Search for the cell housing the specified text and yield its (X, Y) center coordinate. 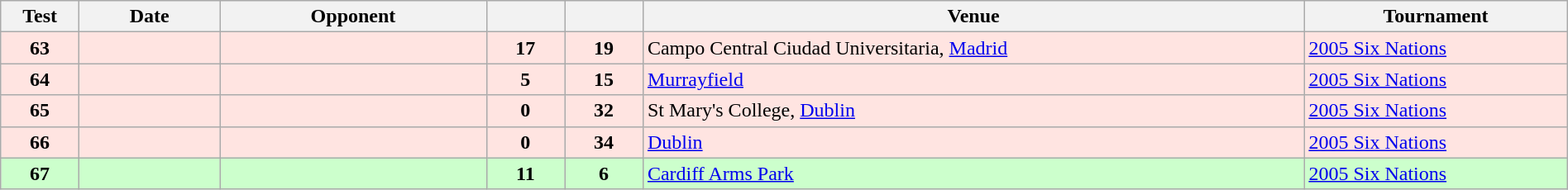
6 (604, 173)
Cardiff Arms Park (973, 173)
Venue (973, 17)
63 (40, 48)
5 (526, 79)
Dublin (973, 142)
19 (604, 48)
Murrayfield (973, 79)
66 (40, 142)
Campo Central Ciudad Universitaria, Madrid (973, 48)
34 (604, 142)
32 (604, 111)
St Mary's College, Dublin (973, 111)
Tournament (1436, 17)
17 (526, 48)
15 (604, 79)
67 (40, 173)
Date (149, 17)
Opponent (353, 17)
11 (526, 173)
Test (40, 17)
64 (40, 79)
65 (40, 111)
